Find where the given text appears and provide that cell's center as [X, Y] coordinate. 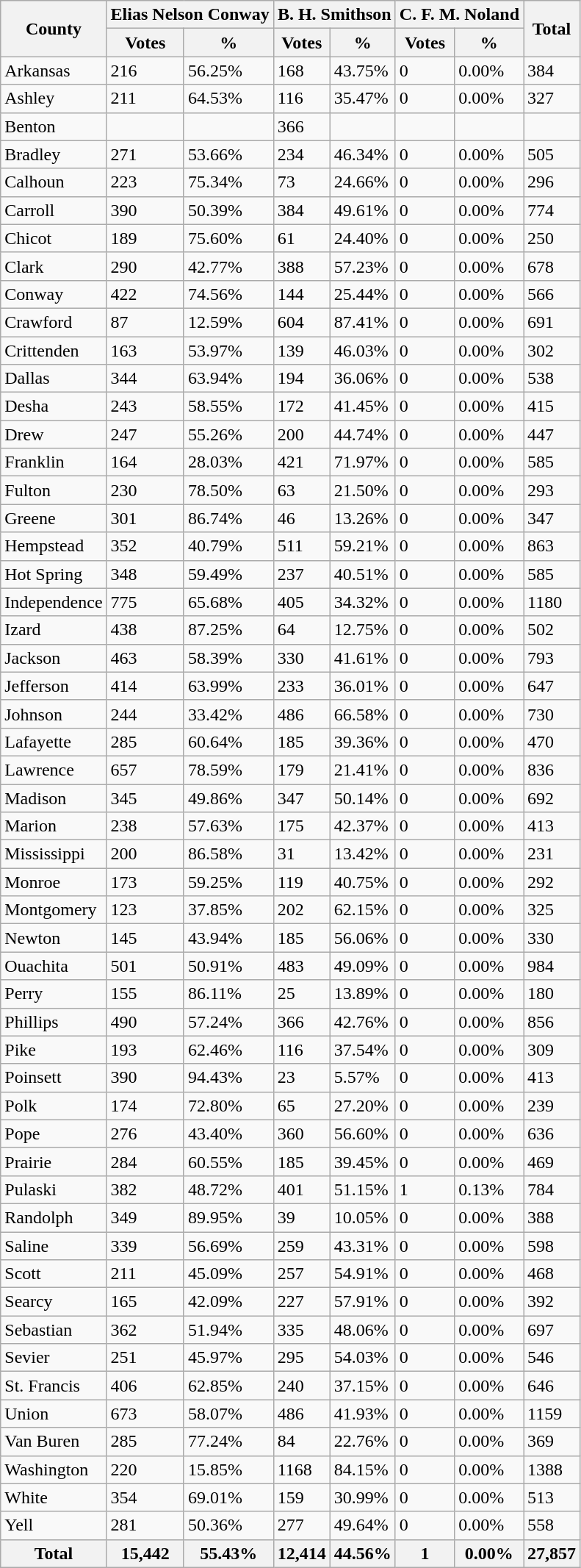
421 [301, 462]
27,857 [552, 1553]
Scott [54, 1274]
406 [145, 1386]
Perry [54, 994]
Pulaski [54, 1189]
Crittenden [54, 351]
50.39% [228, 210]
86.58% [228, 854]
Pike [54, 1050]
44.74% [363, 434]
251 [145, 1358]
405 [301, 602]
Madison [54, 798]
57.91% [363, 1302]
237 [301, 574]
84 [301, 1442]
72.80% [228, 1106]
27.20% [363, 1106]
65.68% [228, 602]
64 [301, 630]
57.24% [228, 1022]
284 [145, 1161]
Montgomery [54, 910]
37.54% [363, 1050]
309 [552, 1050]
647 [552, 686]
89.95% [228, 1217]
730 [552, 714]
42.76% [363, 1022]
Fulton [54, 490]
Monroe [54, 882]
144 [301, 294]
233 [301, 686]
Jackson [54, 658]
490 [145, 1022]
40.79% [228, 546]
422 [145, 294]
173 [145, 882]
39.45% [363, 1161]
31 [301, 854]
194 [301, 379]
360 [301, 1134]
145 [145, 938]
78.59% [228, 770]
657 [145, 770]
234 [301, 154]
401 [301, 1189]
369 [552, 1442]
56.60% [363, 1134]
64.53% [228, 99]
259 [301, 1246]
59.25% [228, 882]
51.94% [228, 1330]
42.37% [363, 826]
175 [301, 826]
163 [145, 351]
71.97% [363, 462]
28.03% [228, 462]
1168 [301, 1469]
21.50% [363, 490]
352 [145, 546]
24.66% [363, 182]
58.55% [228, 407]
604 [301, 322]
463 [145, 658]
54.03% [363, 1358]
49.09% [363, 966]
46 [301, 518]
774 [552, 210]
41.61% [363, 658]
863 [552, 546]
470 [552, 742]
558 [552, 1525]
Mississippi [54, 854]
60.55% [228, 1161]
598 [552, 1246]
39.36% [363, 742]
327 [552, 99]
65 [301, 1106]
59.21% [363, 546]
775 [145, 602]
62.15% [363, 910]
63.99% [228, 686]
227 [301, 1302]
836 [552, 770]
53.66% [228, 154]
119 [301, 882]
Greene [54, 518]
362 [145, 1330]
15,442 [145, 1553]
Desha [54, 407]
202 [301, 910]
172 [301, 407]
Johnson [54, 714]
392 [552, 1302]
21.41% [363, 770]
44.56% [363, 1553]
538 [552, 379]
43.94% [228, 938]
87.25% [228, 630]
243 [145, 407]
344 [145, 379]
295 [301, 1358]
42.09% [228, 1302]
15.85% [228, 1469]
77.24% [228, 1442]
24.40% [363, 238]
Arkansas [54, 71]
447 [552, 434]
1180 [552, 602]
257 [301, 1274]
58.07% [228, 1414]
45.97% [228, 1358]
12,414 [301, 1553]
Benton [54, 126]
Conway [54, 294]
5.57% [363, 1078]
469 [552, 1161]
Sevier [54, 1358]
Pope [54, 1134]
46.03% [363, 351]
23 [301, 1078]
239 [552, 1106]
Drew [54, 434]
49.64% [363, 1525]
58.39% [228, 658]
1388 [552, 1469]
415 [552, 407]
Newton [54, 938]
59.49% [228, 574]
165 [145, 1302]
325 [552, 910]
250 [552, 238]
174 [145, 1106]
55.26% [228, 434]
Phillips [54, 1022]
63.94% [228, 379]
41.45% [363, 407]
75.60% [228, 238]
51.15% [363, 1189]
238 [145, 826]
290 [145, 266]
468 [552, 1274]
43.40% [228, 1134]
292 [552, 882]
12.59% [228, 322]
189 [145, 238]
231 [552, 854]
566 [552, 294]
41.93% [363, 1414]
56.25% [228, 71]
164 [145, 462]
35.47% [363, 99]
281 [145, 1525]
155 [145, 994]
335 [301, 1330]
56.69% [228, 1246]
349 [145, 1217]
62.46% [228, 1050]
Hot Spring [54, 574]
216 [145, 71]
984 [552, 966]
Polk [54, 1106]
86.11% [228, 994]
50.91% [228, 966]
Jefferson [54, 686]
43.31% [363, 1246]
St. Francis [54, 1386]
13.26% [363, 518]
78.50% [228, 490]
Lafayette [54, 742]
61 [301, 238]
25.44% [363, 294]
53.97% [228, 351]
56.06% [363, 938]
180 [552, 994]
697 [552, 1330]
678 [552, 266]
Chicot [54, 238]
Poinsett [54, 1078]
75.34% [228, 182]
49.86% [228, 798]
673 [145, 1414]
60.64% [228, 742]
36.01% [363, 686]
46.34% [363, 154]
691 [552, 322]
646 [552, 1386]
40.51% [363, 574]
Franklin [54, 462]
277 [301, 1525]
501 [145, 966]
Izard [54, 630]
55.43% [228, 1553]
13.89% [363, 994]
438 [145, 630]
Crawford [54, 322]
Calhoun [54, 182]
Bradley [54, 154]
Lawrence [54, 770]
87.41% [363, 322]
48.72% [228, 1189]
50.36% [228, 1525]
382 [145, 1189]
25 [301, 994]
636 [552, 1134]
36.06% [363, 379]
C. F. M. Noland [459, 15]
87 [145, 322]
139 [301, 351]
1159 [552, 1414]
0.13% [489, 1189]
86.74% [228, 518]
348 [145, 574]
50.14% [363, 798]
793 [552, 658]
244 [145, 714]
Searcy [54, 1302]
301 [145, 518]
276 [145, 1134]
Saline [54, 1246]
Independence [54, 602]
339 [145, 1246]
Elias Nelson Conway [190, 15]
505 [552, 154]
223 [145, 182]
546 [552, 1358]
County [54, 29]
30.99% [363, 1497]
B. H. Smithson [334, 15]
354 [145, 1497]
Hempstead [54, 546]
123 [145, 910]
57.63% [228, 826]
Marion [54, 826]
511 [301, 546]
73 [301, 182]
856 [552, 1022]
42.77% [228, 266]
Clark [54, 266]
54.91% [363, 1274]
Sebastian [54, 1330]
10.05% [363, 1217]
34.32% [363, 602]
Ashley [54, 99]
40.75% [363, 882]
57.23% [363, 266]
39 [301, 1217]
296 [552, 182]
Union [54, 1414]
White [54, 1497]
Dallas [54, 379]
84.15% [363, 1469]
66.58% [363, 714]
784 [552, 1189]
37.15% [363, 1386]
483 [301, 966]
271 [145, 154]
692 [552, 798]
293 [552, 490]
502 [552, 630]
168 [301, 71]
74.56% [228, 294]
Ouachita [54, 966]
220 [145, 1469]
Washington [54, 1469]
159 [301, 1497]
240 [301, 1386]
414 [145, 686]
179 [301, 770]
13.42% [363, 854]
37.85% [228, 910]
43.75% [363, 71]
Randolph [54, 1217]
230 [145, 490]
22.76% [363, 1442]
247 [145, 434]
193 [145, 1050]
45.09% [228, 1274]
94.43% [228, 1078]
Prairie [54, 1161]
345 [145, 798]
69.01% [228, 1497]
63 [301, 490]
62.85% [228, 1386]
Yell [54, 1525]
33.42% [228, 714]
513 [552, 1497]
12.75% [363, 630]
Carroll [54, 210]
Van Buren [54, 1442]
49.61% [363, 210]
48.06% [363, 1330]
302 [552, 351]
